Capture the cell that displays the provided text and extract its (x, y) central coordinate. 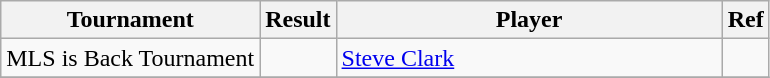
Tournament (130, 20)
Player (529, 20)
Steve Clark (529, 58)
Ref (746, 20)
MLS is Back Tournament (130, 58)
Result (298, 20)
